Return the (X, Y) coordinate for the center point of the cell that contains the specified text.  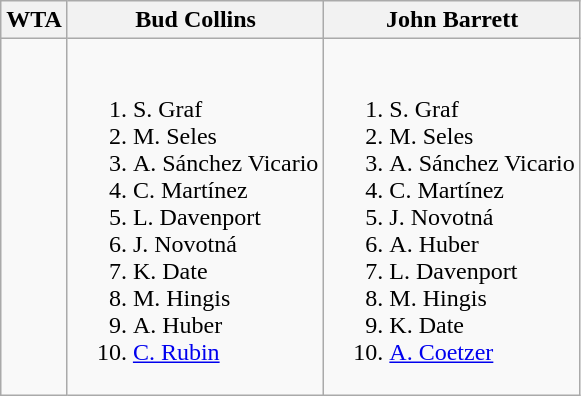
S. Graf M. Seles A. Sánchez Vicario C. Martínez J. Novotná A. Huber L. Davenport M. Hingis K. Date A. Coetzer (452, 217)
S. Graf M. Seles A. Sánchez Vicario C. Martínez L. Davenport J. Novotná K. Date M. Hingis A. Huber C. Rubin (195, 217)
Bud Collins (195, 20)
John Barrett (452, 20)
WTA (34, 20)
